Output the [X, Y] coordinate of the center of the cell containing the given text.  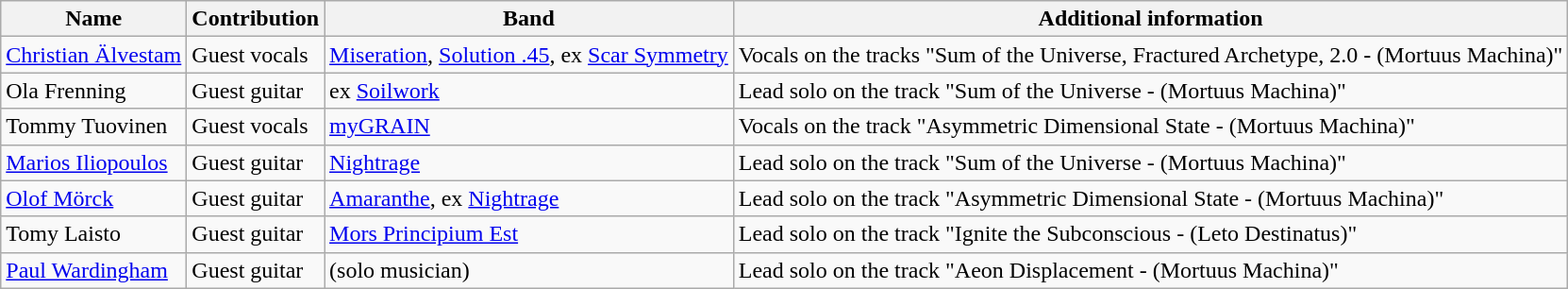
Olof Mörck [94, 198]
Lead solo on the track "Asymmetric Dimensional State - (Mortuus Machina)" [1151, 198]
Paul Wardingham [94, 270]
Nightrage [529, 162]
Lead solo on the track "Ignite the Subconscious - (Leto Destinatus)" [1151, 234]
Amaranthe, ex Nightrage [529, 198]
Band [529, 19]
Additional information [1151, 19]
Tomy Laisto [94, 234]
Mors Principium Est [529, 234]
Contribution [256, 19]
Marios Iliopoulos [94, 162]
Ola Frenning [94, 91]
Name [94, 19]
Tommy Tuovinen [94, 127]
Vocals on the tracks "Sum of the Universe, Fractured Archetype, 2.0 - (Mortuus Machina)" [1151, 55]
Miseration, Solution .45, ex Scar Symmetry [529, 55]
myGRAIN [529, 127]
Vocals on the track "Asymmetric Dimensional State - (Mortuus Machina)" [1151, 127]
Christian Älvestam [94, 55]
(solo musician) [529, 270]
Lead solo on the track "Aeon Displacement - (Mortuus Machina)" [1151, 270]
ex Soilwork [529, 91]
